Capture the cell that displays the provided text and extract its [X, Y] central coordinate. 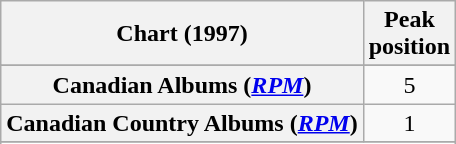
Canadian Albums (RPM) [182, 85]
5 [409, 85]
Canadian Country Albums (RPM) [182, 123]
1 [409, 123]
Chart (1997) [182, 34]
Peak position [409, 34]
